Search for the cell housing the specified text and yield its (x, y) center coordinate. 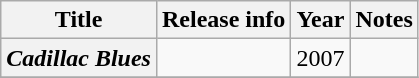
Title (79, 20)
Year (320, 20)
Notes (384, 20)
Release info (223, 20)
2007 (320, 58)
Cadillac Blues (79, 58)
